Extract the [x, y] coordinate from the center of the cell holding the provided text.  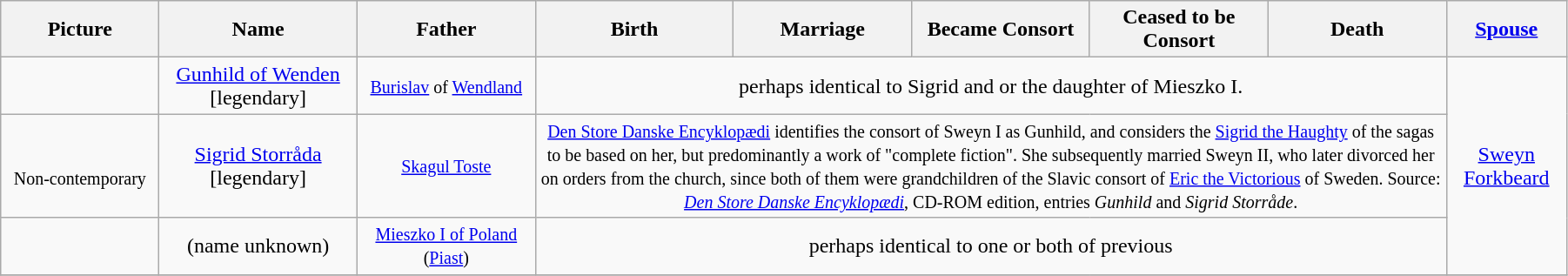
Non-contemporary [80, 165]
Mieszko I of Poland(Piast) [446, 246]
Name [258, 30]
Picture [80, 30]
Father [446, 30]
Death [1357, 30]
Marriage [823, 30]
Birth [634, 30]
Sweyn Forkbeard [1506, 165]
perhaps identical to Sigrid and or the daughter of Mieszko I. [990, 85]
Ceased to be Consort [1178, 30]
Sigrid Storråda[legendary] [258, 165]
Skagul Toste [446, 165]
Spouse [1506, 30]
Burislav of Wendland [446, 85]
Gunhild of Wenden[legendary] [258, 85]
(name unknown) [258, 246]
Became Consort [1001, 30]
perhaps identical to one or both of previous [990, 246]
